For the text-containing cell, return its midpoint in [X, Y] coordinate format. 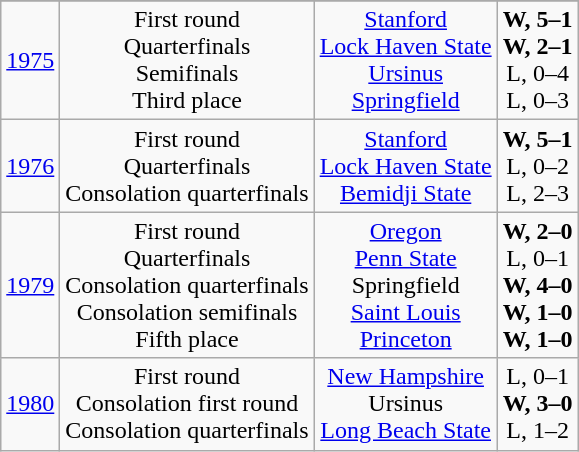
First roundConsolation first roundConsolation quarterfinals [187, 404]
L, 0–1W, 3–0L, 1–2 [538, 404]
1976 [30, 166]
First roundQuarterfinalsSemifinalsThird place [187, 60]
First roundQuarterfinalsConsolation quarterfinalsConsolation semifinalsFifth place [187, 285]
StanfordLock Haven StateBemidji State [406, 166]
W, 2–0L, 0–1W, 4–0W, 1–0W, 1–0 [538, 285]
W, 5–1W, 2–1L, 0–4L, 0–3 [538, 60]
1975 [30, 60]
OregonPenn StateSpringfieldSaint LouisPrinceton [406, 285]
1979 [30, 285]
New HampshireUrsinusLong Beach State [406, 404]
1980 [30, 404]
W, 5–1L, 0–2L, 2–3 [538, 166]
First roundQuarterfinalsConsolation quarterfinals [187, 166]
StanfordLock Haven StateUrsinusSpringfield [406, 60]
